Return (x, y) of the center of cell containing provided text 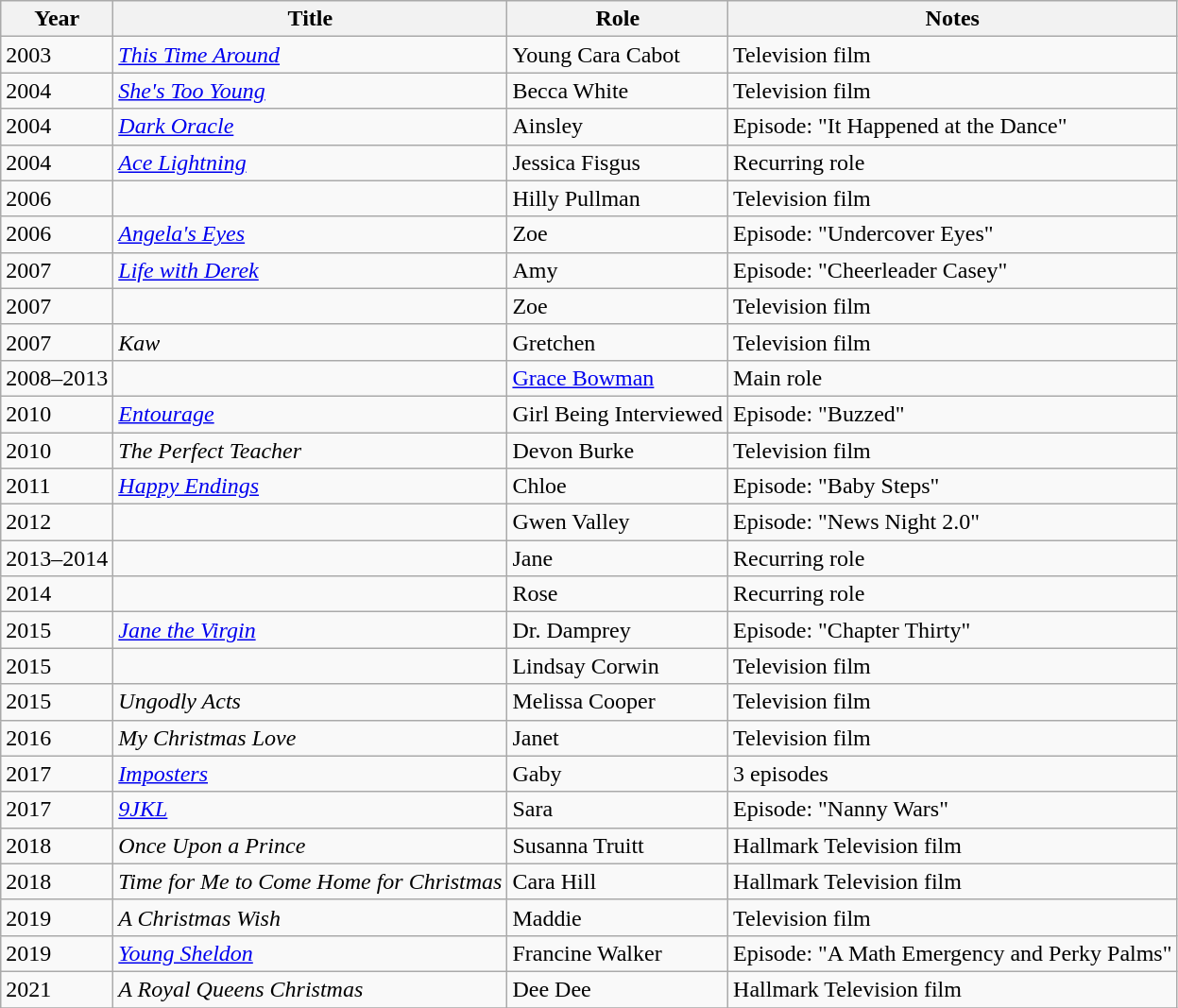
Episode: "A Math Emergency and Perky Palms" (952, 953)
Lindsay Corwin (618, 666)
Devon Burke (618, 451)
Dark Oracle (310, 127)
A Royal Queens Christmas (310, 989)
2013–2014 (57, 558)
9JKL (310, 810)
Jessica Fisgus (618, 162)
Entourage (310, 414)
Role (618, 19)
A Christmas Wish (310, 917)
2014 (57, 594)
Happy Endings (310, 487)
Title (310, 19)
Girl Being Interviewed (618, 414)
Grace Bowman (618, 378)
2021 (57, 989)
Episode: "It Happened at the Dance" (952, 127)
Ungodly Acts (310, 702)
Notes (952, 19)
Episode: "Cheerleader Casey" (952, 270)
3 episodes (952, 774)
Dr. Damprey (618, 630)
Susanna Truitt (618, 846)
Gaby (618, 774)
Year (57, 19)
Main role (952, 378)
Episode: "Undercover Eyes" (952, 234)
Life with Derek (310, 270)
Hilly Pullman (618, 198)
Jane (618, 558)
Time for Me to Come Home for Christmas (310, 881)
2003 (57, 55)
The Perfect Teacher (310, 451)
Episode: "Chapter Thirty" (952, 630)
Imposters (310, 774)
Cara Hill (618, 881)
Angela's Eyes (310, 234)
Chloe (618, 487)
Jane the Virgin (310, 630)
Dee Dee (618, 989)
Francine Walker (618, 953)
2012 (57, 522)
Ace Lightning (310, 162)
Ainsley (618, 127)
Young Cara Cabot (618, 55)
Gwen Valley (618, 522)
Gretchen (618, 342)
This Time Around (310, 55)
Rose (618, 594)
2011 (57, 487)
Becca White (618, 91)
Maddie (618, 917)
My Christmas Love (310, 738)
Episode: "Baby Steps" (952, 487)
Episode: "News Night 2.0" (952, 522)
Episode: "Buzzed" (952, 414)
2008–2013 (57, 378)
Once Upon a Prince (310, 846)
Amy (618, 270)
2016 (57, 738)
She's Too Young (310, 91)
Young Sheldon (310, 953)
Kaw (310, 342)
Episode: "Nanny Wars" (952, 810)
Sara (618, 810)
Janet (618, 738)
Melissa Cooper (618, 702)
